Capture the cell that displays the provided text and extract its [X, Y] central coordinate. 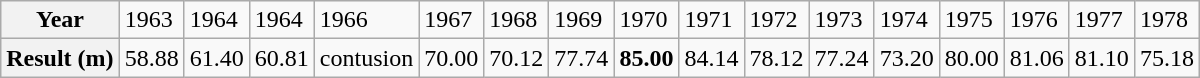
70.12 [516, 58]
1976 [1036, 20]
1972 [776, 20]
85.00 [646, 58]
1974 [906, 20]
Year [60, 20]
84.14 [712, 58]
81.06 [1036, 58]
60.81 [282, 58]
73.20 [906, 58]
1977 [1102, 20]
77.24 [842, 58]
1978 [1166, 20]
1966 [366, 20]
80.00 [972, 58]
1973 [842, 20]
78.12 [776, 58]
1971 [712, 20]
1968 [516, 20]
61.40 [216, 58]
contusion [366, 58]
58.88 [152, 58]
77.74 [582, 58]
75.18 [1166, 58]
1963 [152, 20]
Result (m) [60, 58]
70.00 [452, 58]
1975 [972, 20]
1967 [452, 20]
1970 [646, 20]
1969 [582, 20]
81.10 [1102, 58]
